Detect which cell encompasses the target text, then output its (x, y) center coordinate. 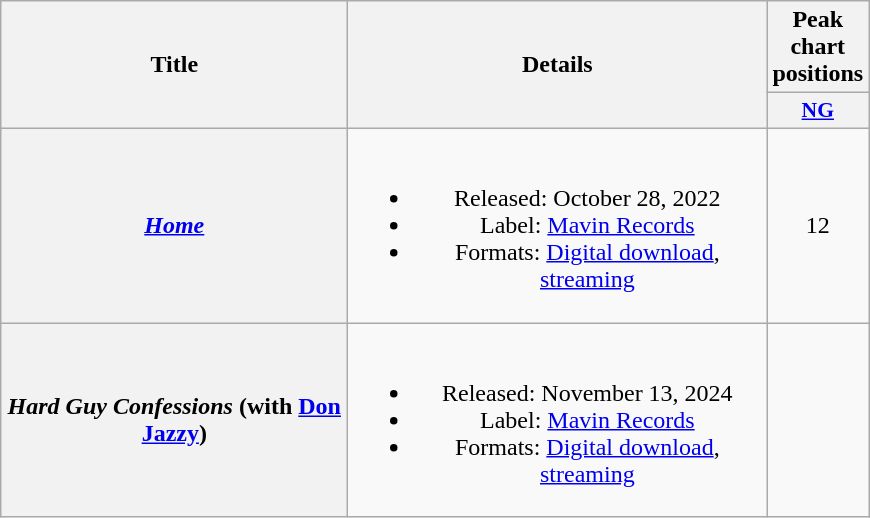
Peak chart positions (818, 47)
Hard Guy Confessions (with Don Jazzy) (174, 419)
Title (174, 65)
Details (558, 65)
NG (818, 111)
Released: October 28, 2022Label: Mavin RecordsFormats: Digital download, streaming (558, 225)
Released: November 13, 2024Label: Mavin RecordsFormats: Digital download, streaming (558, 419)
12 (818, 225)
Home (174, 225)
